Return the (x, y) coordinate for the center point of the cell that contains the specified text.  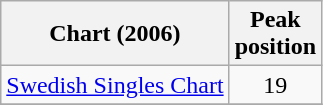
Peakposition (275, 34)
Chart (2006) (115, 34)
Swedish Singles Chart (115, 85)
19 (275, 85)
